Determine the [x, y] coordinate at the center of the cell enclosing the given text.  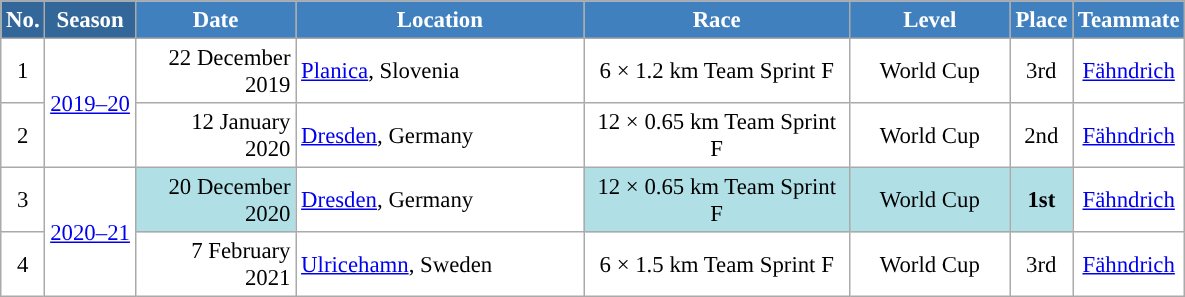
Planica, Slovenia [440, 72]
Season [90, 20]
Race [717, 20]
22 December 2019 [216, 72]
6 × 1.5 km Team Sprint F [717, 264]
2nd [1041, 136]
Ulricehamn, Sweden [440, 264]
20 December 2020 [216, 200]
2020–21 [90, 232]
Location [440, 20]
12 January 2020 [216, 136]
3 [23, 200]
7 February 2021 [216, 264]
Place [1041, 20]
Teammate [1129, 20]
Date [216, 20]
2019–20 [90, 104]
2 [23, 136]
1st [1041, 200]
4 [23, 264]
Level [930, 20]
1 [23, 72]
6 × 1.2 km Team Sprint F [717, 72]
No. [23, 20]
